Detect which cell encompasses the target text, then output its [x, y] center coordinate. 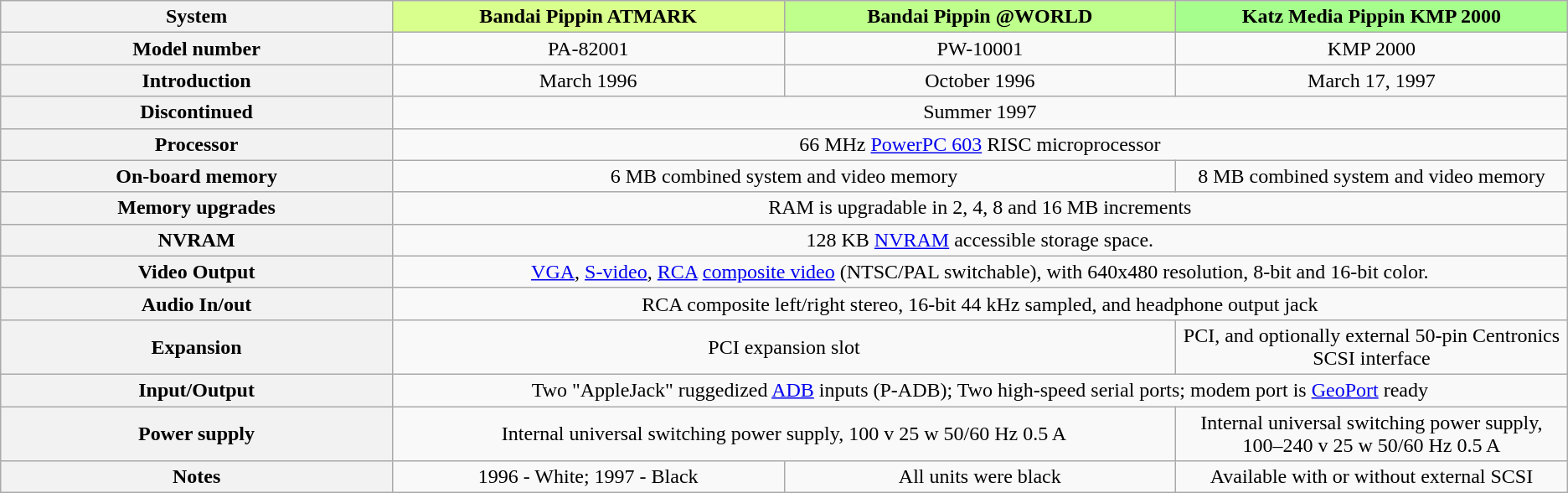
March 1996 [588, 80]
Memory upgrades [197, 208]
RAM is upgradable in 2, 4, 8 and 16 MB increments [980, 208]
Discontinued [197, 112]
System [197, 17]
PA-82001 [588, 49]
Video Output [197, 272]
Summer 1997 [980, 112]
66 MHz PowerPC 603 RISC microprocessor [980, 144]
Two "AppleJack" ruggedized ADB inputs (P-ADB); Two high-speed serial ports; modem port is GeoPort ready [980, 390]
128 KB NVRAM accessible storage space. [980, 240]
KMP 2000 [1372, 49]
Katz Media Pippin KMP 2000 [1372, 17]
VGA, S-video, RCA composite video (NTSC/PAL switchable), with 640x480 resolution, 8-bit and 16-bit color. [980, 272]
8 MB combined system and video memory [1372, 176]
All units were black [980, 477]
Internal universal switching power supply, 100–240 v 25 w 50/60 Hz 0.5 A [1372, 433]
NVRAM [197, 240]
Internal universal switching power supply, 100 v 25 w 50/60 Hz 0.5 A [784, 433]
PW-10001 [980, 49]
6 MB combined system and video memory [784, 176]
PCI expansion slot [784, 347]
PCI, and optionally external 50-pin Centronics SCSI interface [1372, 347]
Introduction [197, 80]
Processor [197, 144]
Bandai Pippin @WORLD [980, 17]
Notes [197, 477]
On-board memory [197, 176]
Audio In/out [197, 304]
1996 - White; 1997 - Black [588, 477]
Expansion [197, 347]
Bandai Pippin ATMARK [588, 17]
Input/Output [197, 390]
RCA composite left/right stereo, 16-bit 44 kHz sampled, and headphone output jack [980, 304]
Model number [197, 49]
October 1996 [980, 80]
Available with or without external SCSI [1372, 477]
March 17, 1997 [1372, 80]
Power supply [197, 433]
